Find where the given text appears and provide that cell's center as [x, y] coordinate. 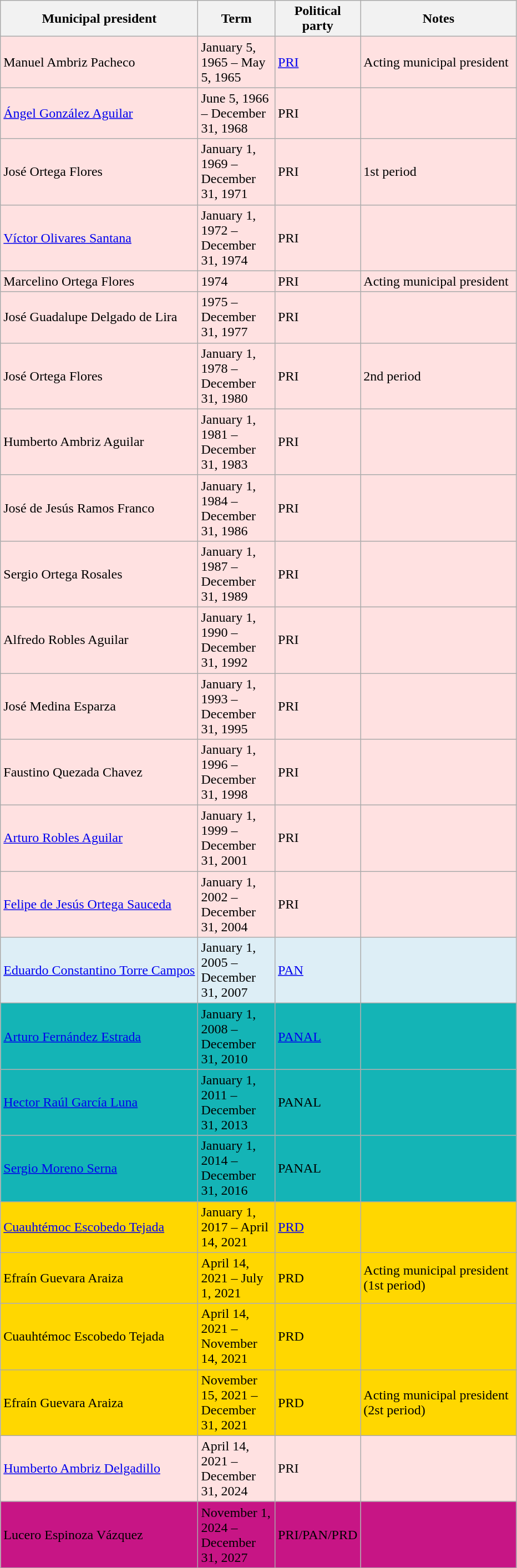
January 1, 1999 – December 31, 2001 [236, 839]
Víctor Olivares Santana [99, 237]
Alfredo Robles Aguilar [99, 640]
Acting municipal president (2st period) [438, 1402]
April 14, 2021 – July 1, 2021 [236, 1278]
1st period [438, 172]
Notes [438, 19]
January 1, 1987 – December 31, 1989 [236, 574]
Lucero Espinoza Vázquez [99, 1534]
José de Jesús Ramos Franco [99, 508]
Marcelino Ortega Flores [99, 281]
January 1, 1972 – December 31, 1974 [236, 237]
Humberto Ambriz Delgadillo [99, 1469]
January 1, 1969 – December 31, 1971 [236, 172]
January 1, 2014 – December 31, 2016 [236, 1168]
Felipe de Jesús Ortega Sauceda [99, 904]
January 1, 2002 – December 31, 2004 [236, 904]
José Guadalupe Delgado de Lira [99, 317]
Political party [318, 19]
Humberto Ambriz Aguilar [99, 442]
January 5, 1965 – May 5, 1965 [236, 62]
Arturo Robles Aguilar [99, 839]
January 1, 1978 – December 31, 1980 [236, 376]
January 1, 1993 – December 31, 1995 [236, 707]
January 1, 1990 – December 31, 1992 [236, 640]
Term [236, 19]
Ángel González Aguilar [99, 113]
Eduardo Constantino Torre Campos [99, 971]
Manuel Ambriz Pacheco [99, 62]
June 5, 1966 – December 31, 1968 [236, 113]
April 14, 2021 – December 31, 2024 [236, 1469]
January 1, 1981 – December 31, 1983 [236, 442]
1975 – December 31, 1977 [236, 317]
Sergio Ortega Rosales [99, 574]
1974 [236, 281]
January 1, 2017 – April 14, 2021 [236, 1227]
Hector Raúl García Luna [99, 1103]
2nd period [438, 376]
Acting municipal president (1st period) [438, 1278]
November 15, 2021 – December 31, 2021 [236, 1402]
PAN [318, 971]
January 1, 1984 – December 31, 1986 [236, 508]
January 1, 1996 – December 31, 1998 [236, 772]
January 1, 2011 – December 31, 2013 [236, 1103]
Sergio Moreno Serna [99, 1168]
PRI/PAN/PRD [318, 1534]
Arturo Fernández Estrada [99, 1036]
November 1, 2024 – December 31, 2027 [236, 1534]
April 14, 2021 – November 14, 2021 [236, 1337]
José Medina Esparza [99, 707]
Faustino Quezada Chavez [99, 772]
January 1, 2008 – December 31, 2010 [236, 1036]
Municipal president [99, 19]
January 1, 2005 – December 31, 2007 [236, 971]
